Scan for the cell matching the given text and deliver its (x, y) coordinate at center. 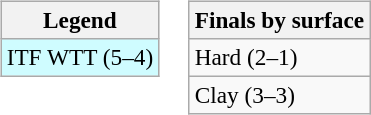
Legend (80, 20)
Clay (3–3) (279, 95)
ITF WTT (5–4) (80, 57)
Finals by surface (279, 20)
Hard (2–1) (279, 57)
